Determine the (x, y) coordinate at the center of the cell enclosing the given text.  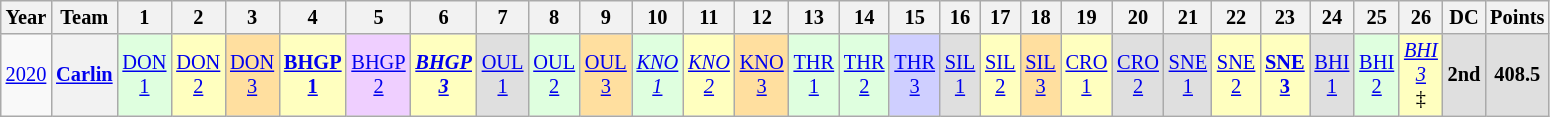
KNO1 (658, 75)
26 (1421, 17)
7 (503, 17)
20 (1138, 17)
DC (1464, 17)
SIL1 (960, 75)
13 (814, 17)
DON3 (252, 75)
24 (1332, 17)
OUL2 (554, 75)
SNE1 (1188, 75)
3 (252, 17)
KNO3 (762, 75)
THR2 (864, 75)
OUL3 (606, 75)
21 (1188, 17)
6 (444, 17)
15 (914, 17)
KNO2 (709, 75)
17 (1000, 17)
19 (1087, 17)
408.5 (1517, 75)
9 (606, 17)
Year (26, 17)
Team (84, 17)
18 (1040, 17)
2 (198, 17)
SIL3 (1040, 75)
CRO2 (1138, 75)
BHI1 (1332, 75)
BHI3‡ (1421, 75)
14 (864, 17)
5 (378, 17)
OUL1 (503, 75)
4 (312, 17)
Carlin (84, 75)
DON2 (198, 75)
BHGP1 (312, 75)
SNE2 (1236, 75)
BHGP3 (444, 75)
12 (762, 17)
25 (1376, 17)
BHGP2 (378, 75)
THR3 (914, 75)
23 (1284, 17)
8 (554, 17)
SIL2 (1000, 75)
CRO1 (1087, 75)
DON1 (144, 75)
BHI2 (1376, 75)
10 (658, 17)
22 (1236, 17)
Points (1517, 17)
11 (709, 17)
SNE3 (1284, 75)
2nd (1464, 75)
THR1 (814, 75)
1 (144, 17)
2020 (26, 75)
16 (960, 17)
